Search for the cell housing the specified text and yield its (x, y) center coordinate. 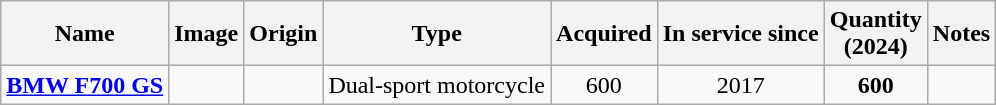
BMW F700 GS (85, 85)
Name (85, 34)
Quantity(2024) (876, 34)
2017 (740, 85)
Type (437, 34)
Notes (961, 34)
In service since (740, 34)
Origin (284, 34)
Dual-sport motorcycle (437, 85)
Image (206, 34)
Acquired (604, 34)
